Identify which cell holds the provided text, then report its (X, Y) central coordinate. 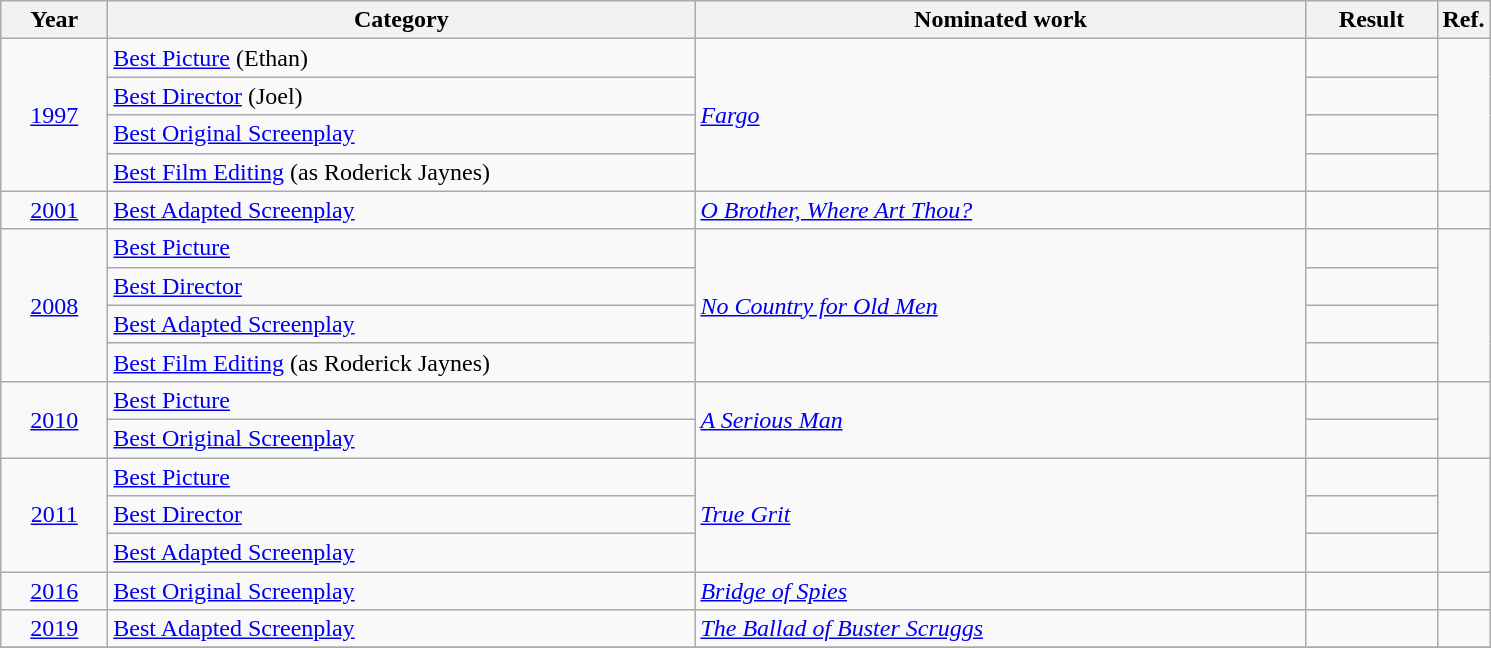
2008 (54, 305)
O Brother, Where Art Thou? (1000, 210)
The Ballad of Buster Scruggs (1000, 629)
A Serious Man (1000, 419)
No Country for Old Men (1000, 305)
Year (54, 20)
Nominated work (1000, 20)
2010 (54, 419)
2011 (54, 515)
1997 (54, 115)
Bridge of Spies (1000, 591)
Fargo (1000, 115)
Best Picture (Ethan) (402, 58)
Best Director (Joel) (402, 96)
Result (1372, 20)
True Grit (1000, 515)
2019 (54, 629)
2016 (54, 591)
Category (402, 20)
Ref. (1464, 20)
2001 (54, 210)
